Provide the [X, Y] coordinate of the cell's center where the given text is located.  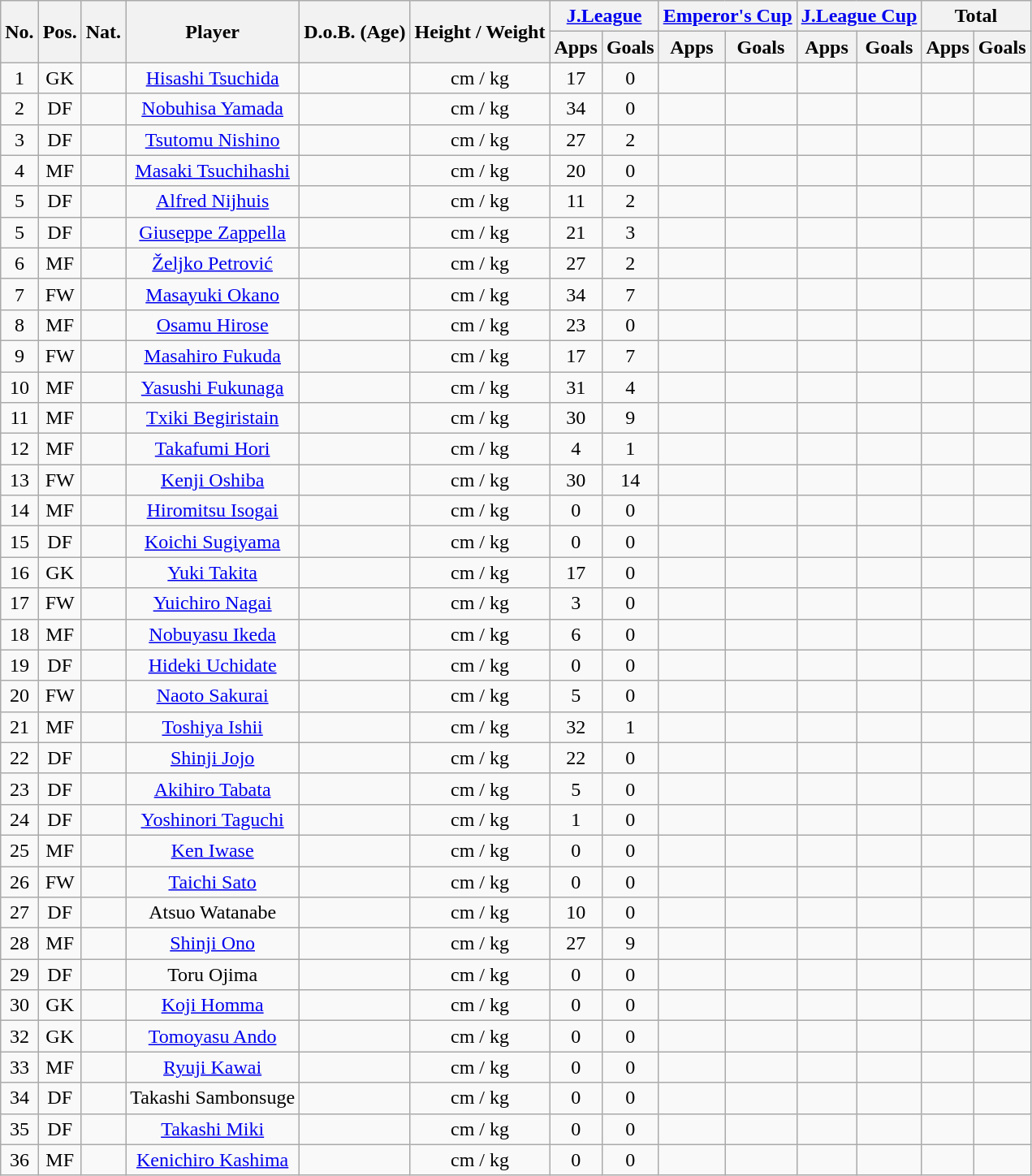
Toru Ojima [213, 975]
15 [19, 542]
Željko Petrović [213, 263]
Nobuyasu Ikeda [213, 634]
Naoto Sakurai [213, 696]
Koji Homma [213, 1005]
8 [19, 325]
Takashi Miki [213, 1129]
Yuichiro Nagai [213, 603]
Hideki Uchidate [213, 665]
16 [19, 573]
Alfred Nijhuis [213, 201]
Takafumi Hori [213, 449]
Masayuki Okano [213, 294]
Pos. [60, 32]
Kenji Oshiba [213, 480]
24 [19, 819]
Txiki Begiristain [213, 418]
Tsutomu Nishino [213, 140]
Shinji Jojo [213, 758]
J.League Cup [859, 16]
Yasushi Fukunaga [213, 387]
Osamu Hirose [213, 325]
29 [19, 975]
Kenichiro Kashima [213, 1160]
No. [19, 32]
Yoshinori Taguchi [213, 819]
Hisashi Tsuchida [213, 78]
Toshiya Ishii [213, 727]
Giuseppe Zappella [213, 232]
33 [19, 1067]
D.o.B. (Age) [355, 32]
Nat. [103, 32]
Total [976, 16]
Masahiro Fukuda [213, 356]
J.League [604, 16]
13 [19, 480]
Masaki Tsuchihashi [213, 171]
Yuki Takita [213, 573]
Taichi Sato [213, 881]
Takashi Sambonsuge [213, 1098]
Hiromitsu Isogai [213, 511]
Player [213, 32]
12 [19, 449]
Shinji Ono [213, 944]
31 [576, 387]
Akihiro Tabata [213, 789]
Nobuhisa Yamada [213, 109]
36 [19, 1160]
Ryuji Kawai [213, 1067]
Height / Weight [480, 32]
18 [19, 634]
Emperor's Cup [728, 16]
Ken Iwase [213, 850]
Atsuo Watanabe [213, 913]
35 [19, 1129]
Tomoyasu Ando [213, 1036]
Koichi Sugiyama [213, 542]
19 [19, 665]
28 [19, 944]
25 [19, 850]
26 [19, 881]
